Search for the cell housing the specified text and yield its [x, y] center coordinate. 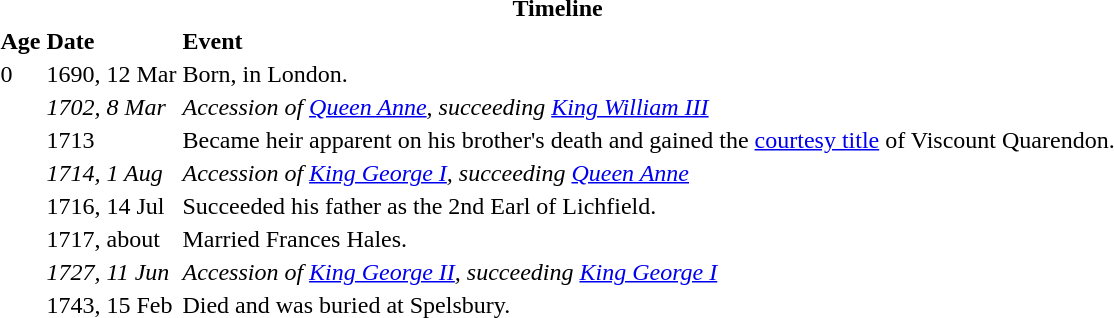
1727, 11 Jun [112, 272]
1717, about [112, 239]
1713 [112, 140]
Date [112, 41]
1716, 14 Jul [112, 206]
1690, 12 Mar [112, 74]
1702, 8 Mar [112, 107]
1714, 1 Aug [112, 173]
